Return the (x, y) coordinate for the center point of the cell that contains the specified text.  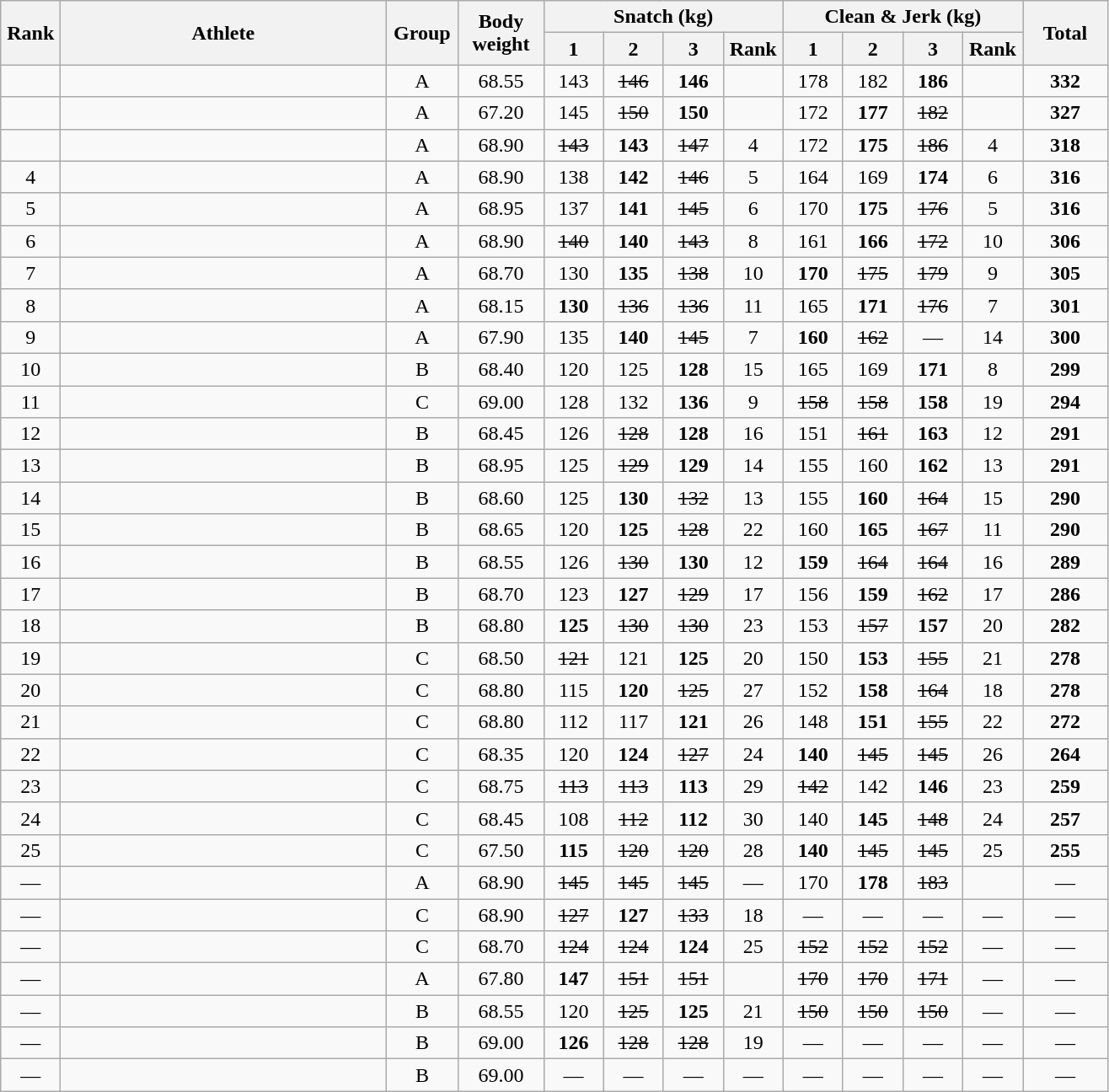
300 (1065, 337)
327 (1065, 113)
Snatch (kg) (663, 17)
67.90 (501, 337)
272 (1065, 722)
156 (812, 594)
117 (634, 722)
108 (573, 818)
137 (573, 209)
166 (873, 241)
68.40 (501, 369)
167 (932, 530)
163 (932, 434)
289 (1065, 562)
294 (1065, 402)
28 (753, 850)
123 (573, 594)
264 (1065, 754)
255 (1065, 850)
286 (1065, 594)
68.35 (501, 754)
29 (753, 786)
318 (1065, 145)
67.80 (501, 979)
133 (693, 914)
177 (873, 113)
Athlete (223, 33)
299 (1065, 369)
257 (1065, 818)
282 (1065, 626)
68.50 (501, 658)
68.60 (501, 498)
179 (932, 273)
259 (1065, 786)
68.65 (501, 530)
27 (753, 690)
183 (932, 882)
Total (1065, 33)
141 (634, 209)
68.75 (501, 786)
305 (1065, 273)
Clean & Jerk (kg) (903, 17)
67.20 (501, 113)
301 (1065, 305)
332 (1065, 81)
67.50 (501, 850)
Body weight (501, 33)
174 (932, 177)
306 (1065, 241)
Group (422, 33)
68.15 (501, 305)
30 (753, 818)
